Provide the (x, y) coordinate of the cell's center where the given text is located.  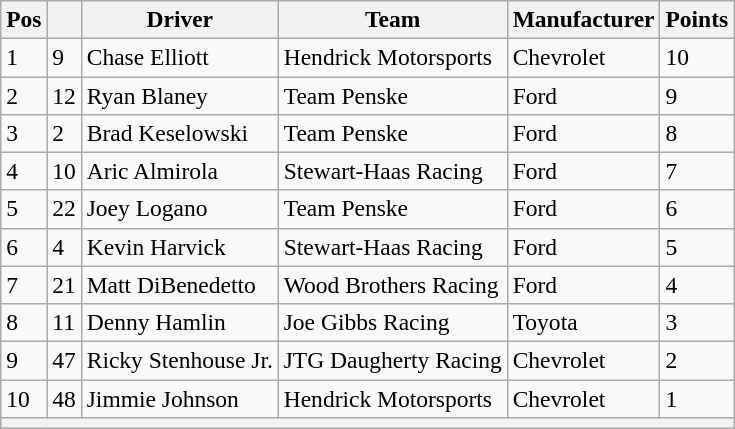
Jimmie Johnson (180, 398)
Chase Elliott (180, 57)
Kevin Harvick (180, 247)
11 (64, 322)
Aric Almirola (180, 171)
Team (392, 19)
Brad Keselowski (180, 133)
Manufacturer (584, 19)
JTG Daugherty Racing (392, 360)
Wood Brothers Racing (392, 285)
Ryan Blaney (180, 95)
48 (64, 398)
Driver (180, 19)
Points (697, 19)
Joe Gibbs Racing (392, 322)
Ricky Stenhouse Jr. (180, 360)
Pos (24, 19)
22 (64, 209)
12 (64, 95)
Toyota (584, 322)
Matt DiBenedetto (180, 285)
Joey Logano (180, 209)
21 (64, 285)
47 (64, 360)
Denny Hamlin (180, 322)
